Locate the cell with the specified text and output its [X, Y] center coordinate. 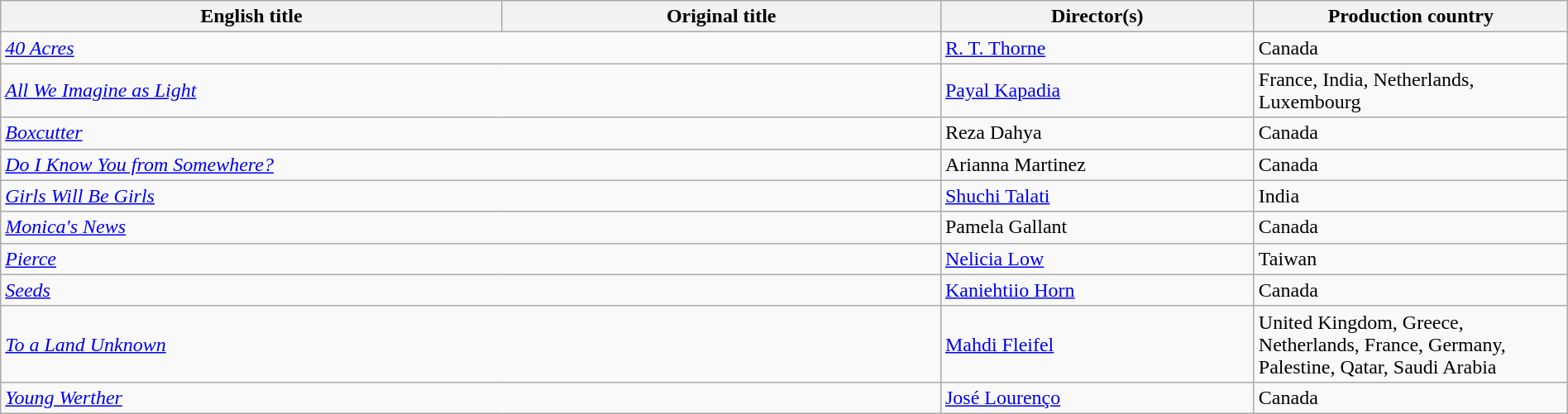
Do I Know You from Somewhere? [471, 164]
Taiwan [1411, 259]
Boxcutter [471, 133]
Young Werther [471, 397]
Reza Dahya [1097, 133]
Pierce [471, 259]
R. T. Thorne [1097, 48]
To a Land Unknown [471, 344]
Mahdi Fleifel [1097, 344]
All We Imagine as Light [471, 91]
Kaniehtiio Horn [1097, 290]
United Kingdom, Greece, Netherlands, France, Germany, Palestine, Qatar, Saudi Arabia [1411, 344]
Payal Kapadia [1097, 91]
Production country [1411, 17]
40 Acres [471, 48]
India [1411, 196]
Seeds [471, 290]
Arianna Martinez [1097, 164]
Original title [721, 17]
Director(s) [1097, 17]
France, India, Netherlands, Luxembourg [1411, 91]
Monica's News [471, 227]
English title [251, 17]
Shuchi Talati [1097, 196]
Pamela Gallant [1097, 227]
Girls Will Be Girls [471, 196]
Nelicia Low [1097, 259]
José Lourenço [1097, 397]
